From the cell containing the given text, extract its center point as (x, y) coordinate. 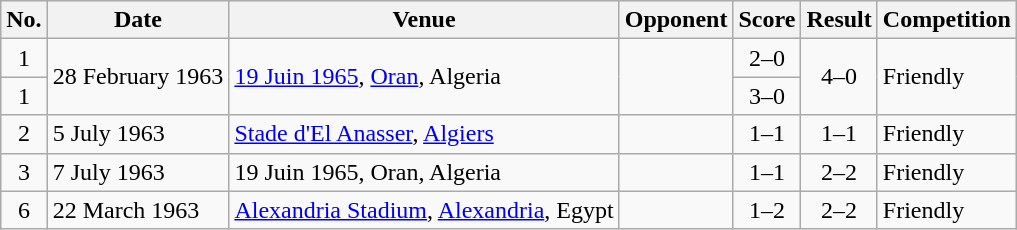
Competition (946, 20)
6 (24, 210)
Result (839, 20)
Stade d'El Anasser, Algiers (424, 134)
5 July 1963 (138, 134)
Opponent (676, 20)
Score (767, 20)
Date (138, 20)
22 March 1963 (138, 210)
28 February 1963 (138, 77)
3–0 (767, 96)
No. (24, 20)
Venue (424, 20)
2–0 (767, 58)
2 (24, 134)
3 (24, 172)
Alexandria Stadium, Alexandria, Egypt (424, 210)
4–0 (839, 77)
1–2 (767, 210)
7 July 1963 (138, 172)
